Detect which cell encompasses the target text, then output its (X, Y) center coordinate. 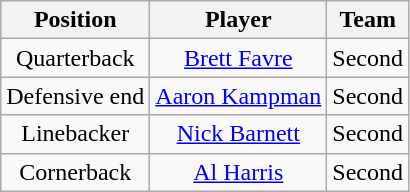
Aaron Kampman (238, 96)
Linebacker (76, 134)
Cornerback (76, 172)
Team (368, 20)
Brett Favre (238, 58)
Quarterback (76, 58)
Position (76, 20)
Player (238, 20)
Al Harris (238, 172)
Nick Barnett (238, 134)
Defensive end (76, 96)
